Scan for the cell matching the given text and deliver its [X, Y] coordinate at center. 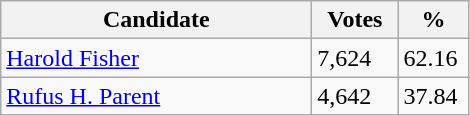
Candidate [156, 20]
62.16 [434, 58]
7,624 [355, 58]
Rufus H. Parent [156, 96]
Votes [355, 20]
% [434, 20]
Harold Fisher [156, 58]
37.84 [434, 96]
4,642 [355, 96]
